For the text-containing cell, return its midpoint in [x, y] coordinate format. 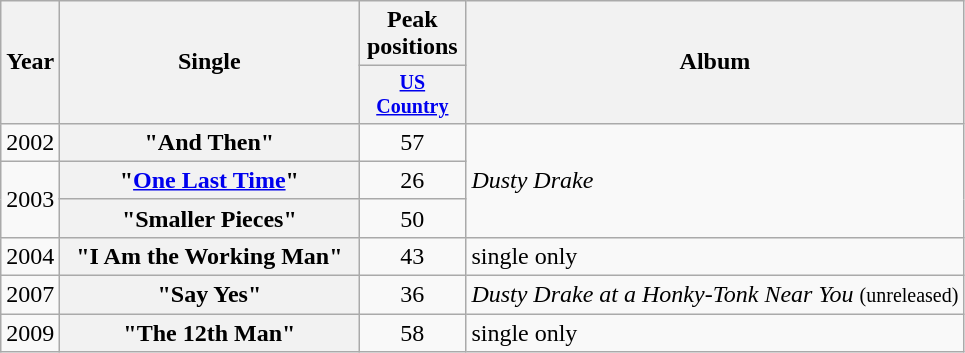
Dusty Drake at a Honky-Tonk Near You (unreleased) [715, 295]
50 [412, 218]
26 [412, 180]
"And Then" [210, 142]
Single [210, 62]
"I Am the Working Man" [210, 256]
2002 [30, 142]
57 [412, 142]
"The 12th Man" [210, 333]
Peak positions [412, 34]
"Smaller Pieces" [210, 218]
"One Last Time" [210, 180]
2003 [30, 199]
US Country [412, 94]
Year [30, 62]
Dusty Drake [715, 180]
36 [412, 295]
2007 [30, 295]
2004 [30, 256]
58 [412, 333]
43 [412, 256]
"Say Yes" [210, 295]
2009 [30, 333]
Album [715, 62]
